Output the [X, Y] coordinate of the center of the cell containing the given text.  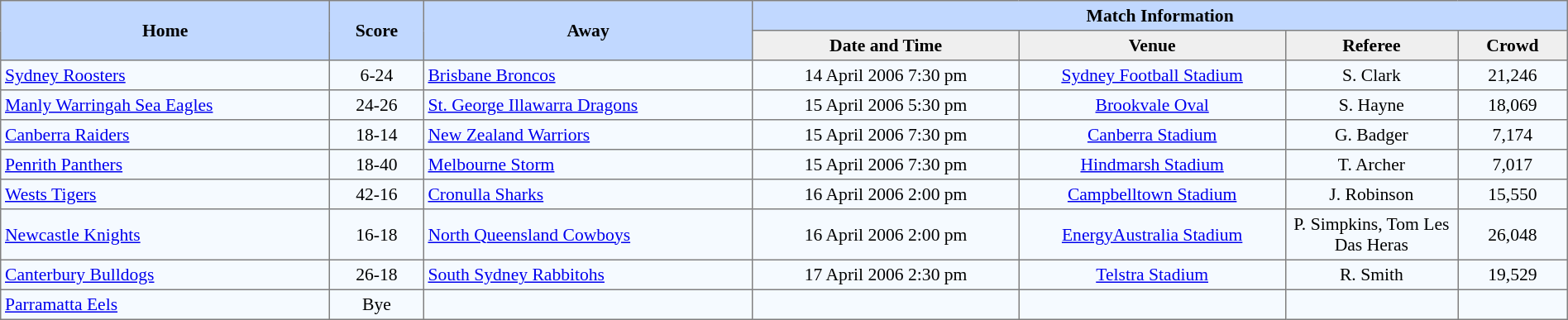
Venue [1152, 45]
6-24 [377, 75]
S. Clark [1371, 75]
Melbourne Storm [588, 165]
18-40 [377, 165]
Wests Tigers [165, 194]
Sydney Roosters [165, 75]
18,069 [1513, 105]
Score [377, 31]
Crowd [1513, 45]
Home [165, 31]
South Sydney Rabbitohs [588, 275]
26,048 [1513, 235]
7,017 [1513, 165]
Referee [1371, 45]
19,529 [1513, 275]
P. Simpkins, Tom Les Das Heras [1371, 235]
New Zealand Warriors [588, 135]
Canberra Raiders [165, 135]
15 April 2006 5:30 pm [886, 105]
Brookvale Oval [1152, 105]
Cronulla Sharks [588, 194]
42-16 [377, 194]
Hindmarsh Stadium [1152, 165]
Campbelltown Stadium [1152, 194]
Brisbane Broncos [588, 75]
18-14 [377, 135]
Newcastle Knights [165, 235]
14 April 2006 7:30 pm [886, 75]
R. Smith [1371, 275]
Parramatta Eels [165, 304]
24-26 [377, 105]
Penrith Panthers [165, 165]
Sydney Football Stadium [1152, 75]
Canterbury Bulldogs [165, 275]
21,246 [1513, 75]
St. George Illawarra Dragons [588, 105]
G. Badger [1371, 135]
EnergyAustralia Stadium [1152, 235]
Bye [377, 304]
Telstra Stadium [1152, 275]
Manly Warringah Sea Eagles [165, 105]
Match Information [1159, 16]
Date and Time [886, 45]
16-18 [377, 235]
26-18 [377, 275]
17 April 2006 2:30 pm [886, 275]
S. Hayne [1371, 105]
7,174 [1513, 135]
15,550 [1513, 194]
J. Robinson [1371, 194]
North Queensland Cowboys [588, 235]
Canberra Stadium [1152, 135]
Away [588, 31]
T. Archer [1371, 165]
